Return (x, y) of the center of cell containing provided text 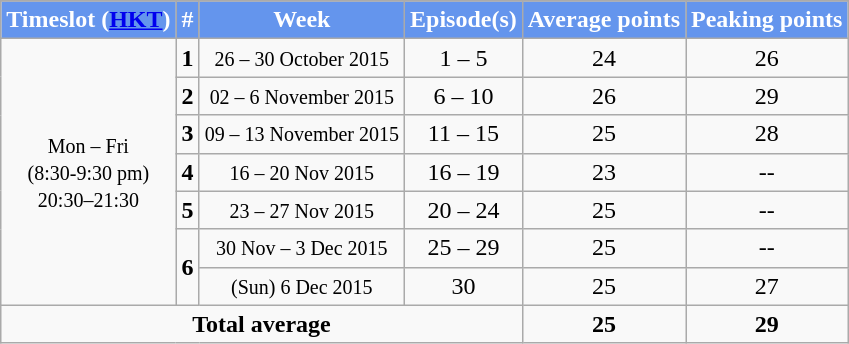
26 – 30 October 2015 (302, 58)
1 (188, 58)
Week (302, 20)
6 – 10 (464, 96)
3 (188, 134)
30 (464, 286)
30 Nov – 3 Dec 2015 (302, 248)
25 – 29 (464, 248)
4 (188, 172)
16 – 20 Nov 2015 (302, 172)
Average points (604, 20)
Episode(s) (464, 20)
1 – 5 (464, 58)
(Sun) 6 Dec 2015 (302, 286)
5 (188, 210)
23 (604, 172)
09 – 13 November 2015 (302, 134)
02 – 6 November 2015 (302, 96)
23 – 27 Nov 2015 (302, 210)
11 – 15 (464, 134)
24 (604, 58)
Peaking points (767, 20)
# (188, 20)
2 (188, 96)
Mon – Fri(8:30-9:30 pm)20:30–21:30 (88, 172)
27 (767, 286)
28 (767, 134)
6 (188, 267)
16 – 19 (464, 172)
20 – 24 (464, 210)
Total average (262, 324)
Timeslot (HKT) (88, 20)
